Determine the (x, y) coordinate at the center of the cell enclosing the given text.  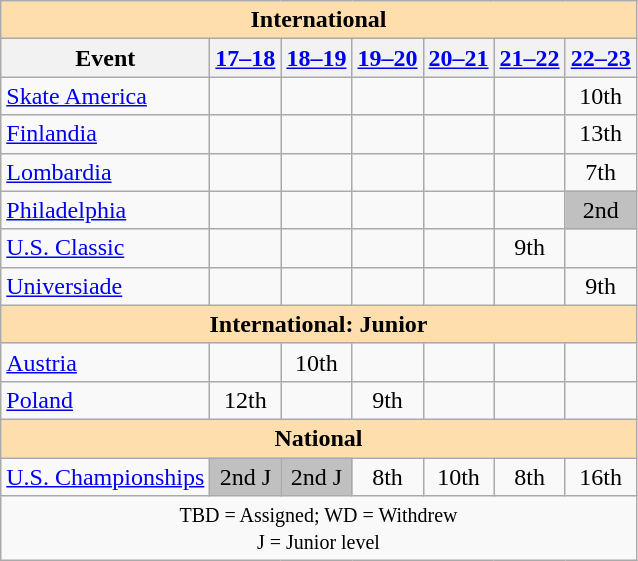
Poland (106, 400)
17–18 (246, 58)
Philadelphia (106, 210)
International (318, 20)
21–22 (530, 58)
Skate America (106, 96)
16th (600, 477)
National (318, 438)
Universiade (106, 286)
U.S. Championships (106, 477)
Austria (106, 362)
U.S. Classic (106, 248)
13th (600, 134)
20–21 (458, 58)
2nd (600, 210)
19–20 (388, 58)
22–23 (600, 58)
TBD = Assigned; WD = Withdrew J = Junior level (318, 528)
Lombardia (106, 172)
Event (106, 58)
12th (246, 400)
7th (600, 172)
International: Junior (318, 324)
18–19 (316, 58)
Finlandia (106, 134)
